Identify which cell holds the provided text, then report its [X, Y] central coordinate. 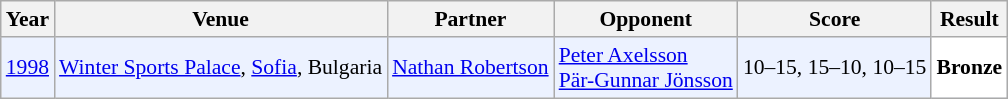
Bronze [969, 68]
10–15, 15–10, 10–15 [835, 68]
Venue [220, 19]
Peter Axelsson Pär-Gunnar Jönsson [646, 68]
Result [969, 19]
Opponent [646, 19]
Partner [470, 19]
Year [28, 19]
Nathan Robertson [470, 68]
Score [835, 19]
1998 [28, 68]
Winter Sports Palace, Sofia, Bulgaria [220, 68]
